Capture the cell that displays the provided text and extract its (x, y) central coordinate. 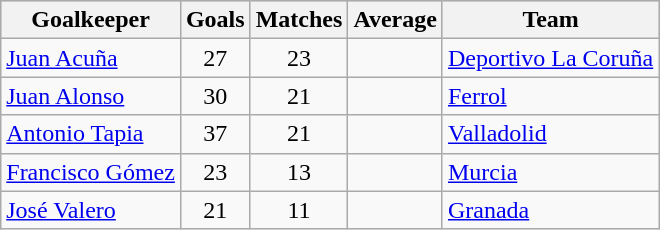
Goals (215, 20)
Valladolid (550, 134)
Team (550, 20)
27 (215, 58)
Murcia (550, 172)
Juan Acuña (91, 58)
Goalkeeper (91, 20)
Ferrol (550, 96)
José Valero (91, 210)
Juan Alonso (91, 96)
Antonio Tapia (91, 134)
Francisco Gómez (91, 172)
30 (215, 96)
13 (299, 172)
Matches (299, 20)
37 (215, 134)
Granada (550, 210)
11 (299, 210)
Deportivo La Coruña (550, 58)
Average (396, 20)
